Scan for the cell matching the given text and deliver its (x, y) coordinate at center. 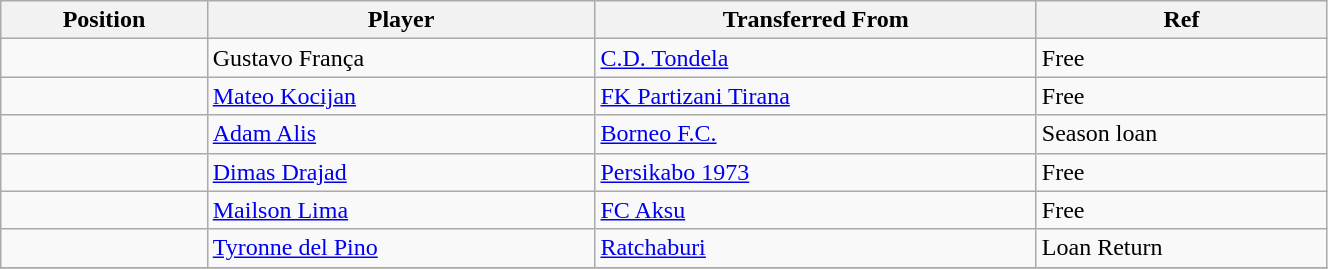
Mateo Kocijan (401, 96)
Position (104, 20)
Season loan (1181, 134)
Ratchaburi (816, 248)
Player (401, 20)
Adam Alis (401, 134)
Transferred From (816, 20)
Persikabo 1973 (816, 172)
Ref (1181, 20)
Gustavo França (401, 58)
C.D. Tondela (816, 58)
Borneo F.C. (816, 134)
FK Partizani Tirana (816, 96)
Dimas Drajad (401, 172)
Tyronne del Pino (401, 248)
FC Aksu (816, 210)
Mailson Lima (401, 210)
Loan Return (1181, 248)
